Provide the [X, Y] coordinate of the cell's center where the given text is located.  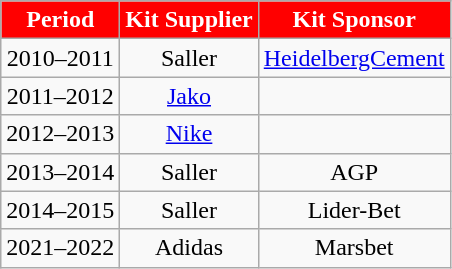
Jako [189, 96]
2013–2014 [60, 172]
Marsbet [354, 248]
Kit Sponsor [354, 20]
Lider-Bet [354, 210]
2011–2012 [60, 96]
Nike [189, 134]
2021–2022 [60, 248]
2014–2015 [60, 210]
Adidas [189, 248]
2010–2011 [60, 58]
Kit Supplier [189, 20]
2012–2013 [60, 134]
Period [60, 20]
AGP [354, 172]
HeidelbergCement [354, 58]
